Capture the cell that displays the provided text and extract its (x, y) central coordinate. 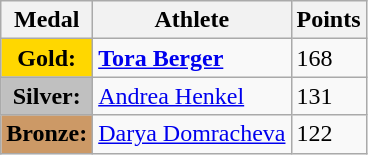
Silver: (47, 96)
Andrea Henkel (192, 96)
168 (328, 58)
122 (328, 134)
Bronze: (47, 134)
Tora Berger (192, 58)
Athlete (192, 20)
131 (328, 96)
Points (328, 20)
Darya Domracheva (192, 134)
Medal (47, 20)
Gold: (47, 58)
